Provide the (X, Y) coordinate of the cell's center where the given text is located.  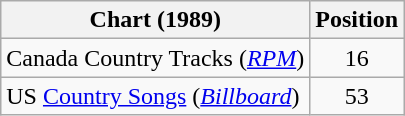
US Country Songs (Billboard) (156, 96)
53 (357, 96)
Position (357, 20)
16 (357, 58)
Canada Country Tracks (RPM) (156, 58)
Chart (1989) (156, 20)
